Capture the cell that displays the provided text and extract its [x, y] central coordinate. 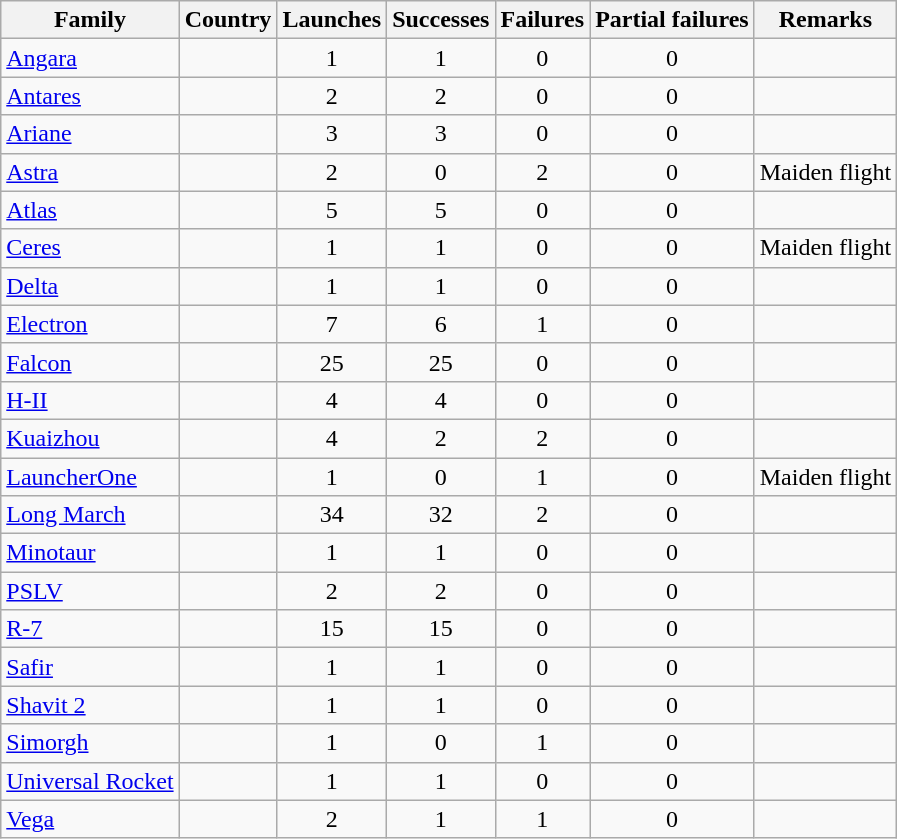
Successes [441, 20]
Partial failures [672, 20]
Family [90, 20]
32 [441, 515]
Launches [332, 20]
Shavit 2 [90, 705]
Electron [90, 324]
Remarks [825, 20]
Angara [90, 58]
Country [228, 20]
Falcon [90, 362]
Astra [90, 172]
Vega [90, 819]
Ceres [90, 248]
H-II [90, 400]
Ariane [90, 134]
Safir [90, 667]
Delta [90, 286]
Antares [90, 96]
R-7 [90, 629]
Atlas [90, 210]
PSLV [90, 591]
Minotaur [90, 553]
Simorgh [90, 743]
34 [332, 515]
6 [441, 324]
Kuaizhou [90, 438]
7 [332, 324]
Failures [542, 20]
Universal Rocket [90, 781]
Long March [90, 515]
LauncherOne [90, 477]
